Search for the cell housing the specified text and yield its [x, y] center coordinate. 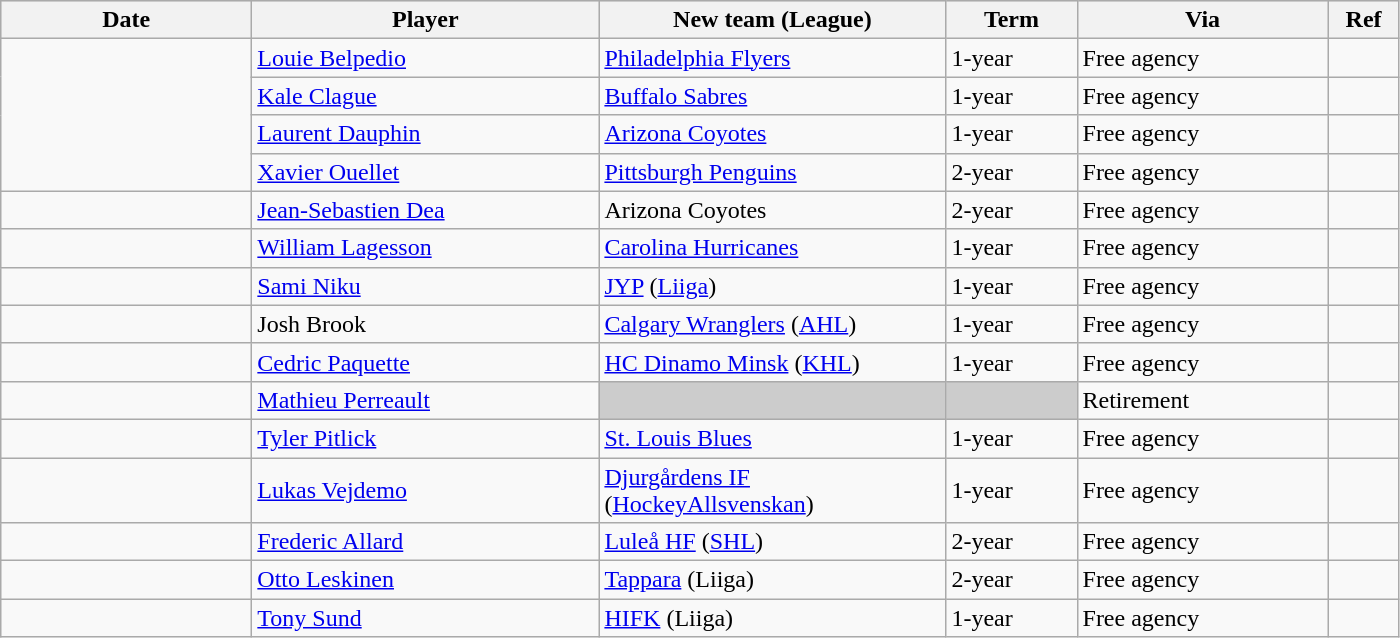
Retirement [1202, 400]
Player [426, 20]
Djurgårdens IF (HockeyAllsvenskan) [772, 490]
Luleå HF (SHL) [772, 542]
HIFK (Liiga) [772, 618]
Via [1202, 20]
Xavier Ouellet [426, 172]
Kale Clague [426, 96]
Frederic Allard [426, 542]
Sami Niku [426, 286]
Carolina Hurricanes [772, 248]
Lukas Vejdemo [426, 490]
Otto Leskinen [426, 580]
Ref [1364, 20]
Philadelphia Flyers [772, 58]
Mathieu Perreault [426, 400]
Louie Belpedio [426, 58]
Calgary Wranglers (AHL) [772, 324]
Jean-Sebastien Dea [426, 210]
Tyler Pitlick [426, 438]
Term [1012, 20]
Date [126, 20]
JYP (Liiga) [772, 286]
Josh Brook [426, 324]
Buffalo Sabres [772, 96]
New team (League) [772, 20]
Tony Sund [426, 618]
Tappara (Liiga) [772, 580]
HC Dinamo Minsk (KHL) [772, 362]
Laurent Dauphin [426, 134]
St. Louis Blues [772, 438]
Pittsburgh Penguins [772, 172]
William Lagesson [426, 248]
Cedric Paquette [426, 362]
